From the cell containing the given text, extract its center point as [X, Y] coordinate. 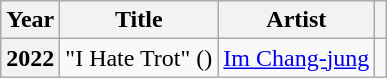
Title [139, 20]
Im Chang-jung [296, 58]
"I Hate Trot" () [139, 58]
Year [30, 20]
2022 [30, 58]
Artist [296, 20]
